Scan for the cell matching the given text and deliver its (X, Y) coordinate at center. 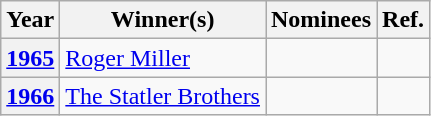
Roger Miller (163, 58)
1965 (30, 58)
1966 (30, 96)
Year (30, 20)
Ref. (404, 20)
Winner(s) (163, 20)
The Statler Brothers (163, 96)
Nominees (322, 20)
